Search for the cell housing the specified text and yield its [X, Y] center coordinate. 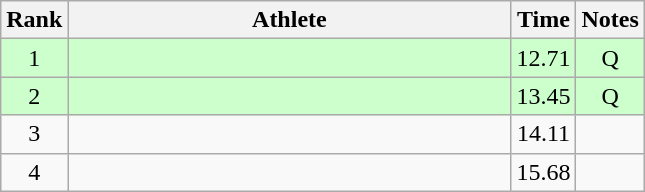
13.45 [544, 96]
2 [34, 96]
Time [544, 20]
Notes [610, 20]
15.68 [544, 172]
1 [34, 58]
Rank [34, 20]
12.71 [544, 58]
14.11 [544, 134]
Athlete [290, 20]
3 [34, 134]
4 [34, 172]
